For the text-containing cell, return its midpoint in [X, Y] coordinate format. 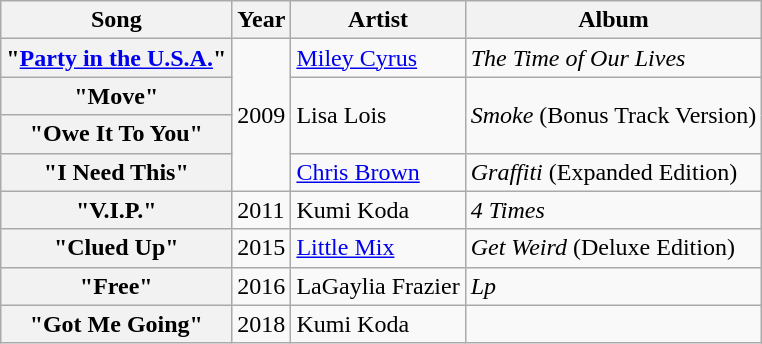
"Move" [116, 96]
"I Need This" [116, 172]
2016 [262, 286]
Miley Cyrus [378, 58]
"Clued Up" [116, 248]
2011 [262, 210]
Lisa Lois [378, 115]
Lp [614, 286]
2009 [262, 115]
The Time of Our Lives [614, 58]
Smoke (Bonus Track Version) [614, 115]
Little Mix [378, 248]
Get Weird (Deluxe Edition) [614, 248]
LaGaylia Frazier [378, 286]
2015 [262, 248]
"V.I.P." [116, 210]
Song [116, 20]
Album [614, 20]
"Free" [116, 286]
"Owe It To You" [116, 134]
"Got Me Going" [116, 324]
4 Times [614, 210]
Artist [378, 20]
Graffiti (Expanded Edition) [614, 172]
Year [262, 20]
Chris Brown [378, 172]
2018 [262, 324]
"Party in the U.S.A." [116, 58]
